Locate the cell with the specified text and output its [x, y] center coordinate. 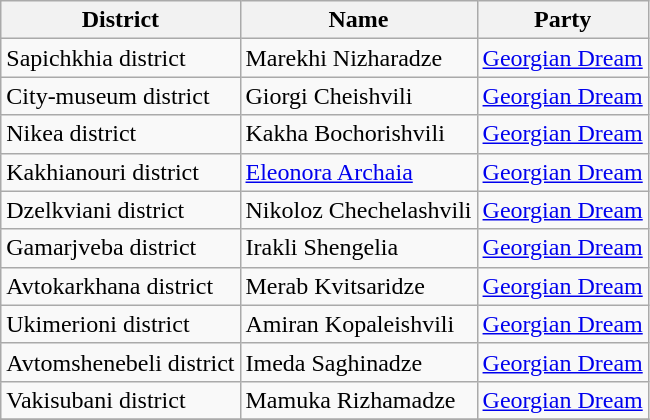
Name [358, 20]
Party [562, 20]
Nikea district [120, 134]
Ukimerioni district [120, 324]
Dzelkviani district [120, 210]
Eleonora Archaia [358, 172]
Gamarjveba district [120, 248]
Sapichkhia district [120, 58]
Vakisubani district [120, 400]
Amiran Kopaleishvili [358, 324]
City-museum district [120, 96]
Marekhi Nizharadze [358, 58]
Merab Kvitsaridze [358, 286]
Irakli Shengelia [358, 248]
Giorgi Cheishvili [358, 96]
Mamuka Rizhamadze [358, 400]
Nikoloz Chechelashvili [358, 210]
Avtomshenebeli district [120, 362]
Kakhianouri district [120, 172]
District [120, 20]
Avtokarkhana district [120, 286]
Imeda Saghinadze [358, 362]
Kakha Bochorishvili [358, 134]
